Determine the (x, y) coordinate at the center of the cell enclosing the given text.  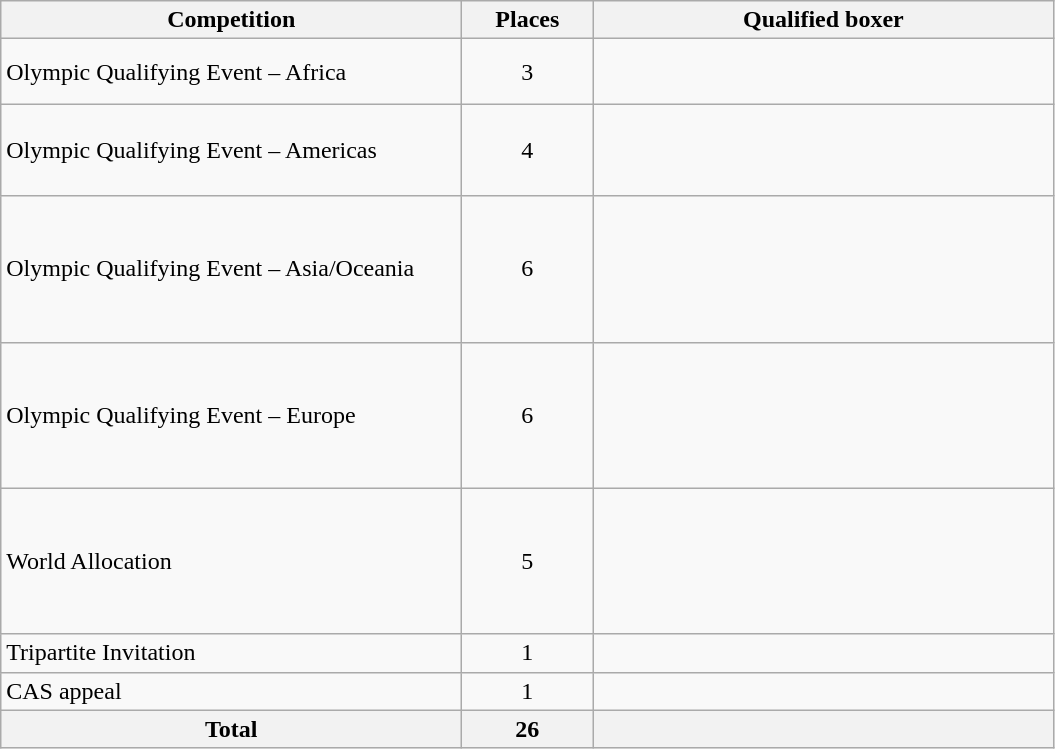
3 (528, 72)
Qualified boxer (824, 20)
CAS appeal (232, 691)
26 (528, 729)
Olympic Qualifying Event – Europe (232, 415)
5 (528, 561)
Olympic Qualifying Event – Americas (232, 150)
Olympic Qualifying Event – Africa (232, 72)
4 (528, 150)
Total (232, 729)
Olympic Qualifying Event – Asia/Oceania (232, 269)
Competition (232, 20)
Tripartite Invitation (232, 653)
World Allocation (232, 561)
Places (528, 20)
